Search for the cell housing the specified text and yield its [X, Y] center coordinate. 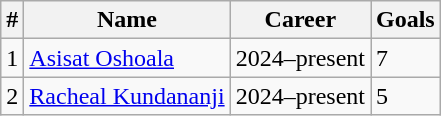
# [12, 20]
2 [12, 96]
1 [12, 58]
Racheal Kundananji [127, 96]
Career [300, 20]
5 [405, 96]
7 [405, 58]
Goals [405, 20]
Name [127, 20]
Asisat Oshoala [127, 58]
